For the text-containing cell, return its midpoint in (X, Y) coordinate format. 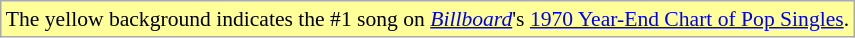
The yellow background indicates the #1 song on Billboard's 1970 Year-End Chart of Pop Singles. (428, 19)
